Return [X, Y] of the center of cell containing provided text 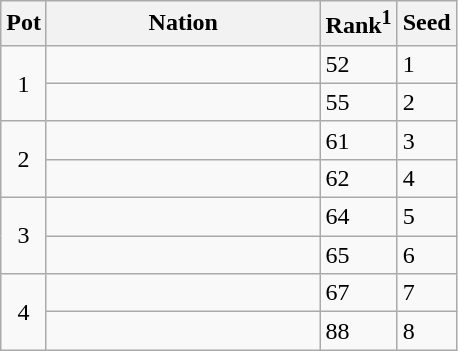
55 [358, 102]
62 [358, 178]
5 [426, 217]
6 [426, 255]
8 [426, 331]
52 [358, 64]
Pot [24, 24]
61 [358, 140]
Rank1 [358, 24]
64 [358, 217]
67 [358, 293]
7 [426, 293]
65 [358, 255]
Nation [183, 24]
Seed [426, 24]
88 [358, 331]
